From the cell containing the given text, extract its center point as [X, Y] coordinate. 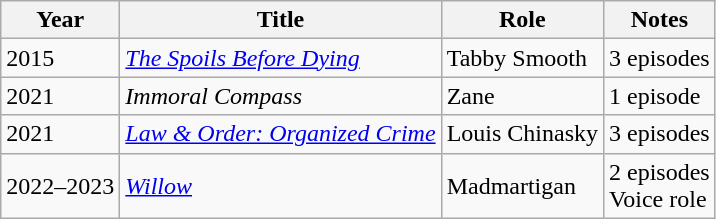
Law & Order: Organized Crime [280, 134]
2015 [60, 58]
Madmartigan [522, 186]
The Spoils Before Dying [280, 58]
Role [522, 20]
Tabby Smooth [522, 58]
Zane [522, 96]
Willow [280, 186]
2 episodesVoice role [660, 186]
2022–2023 [60, 186]
Notes [660, 20]
1 episode [660, 96]
Year [60, 20]
Immoral Compass [280, 96]
Louis Chinasky [522, 134]
Title [280, 20]
